Determine the [x, y] coordinate at the center of the cell enclosing the given text.  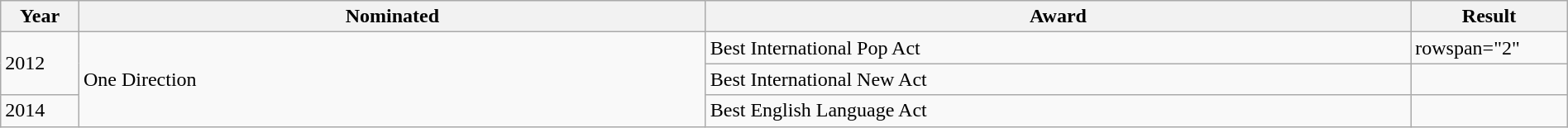
Best International Pop Act [1059, 48]
Result [1489, 17]
Best English Language Act [1059, 111]
rowspan="2" [1489, 48]
Year [40, 17]
Best International New Act [1059, 79]
One Direction [392, 79]
Award [1059, 17]
2012 [40, 64]
Nominated [392, 17]
2014 [40, 111]
